Provide the [X, Y] coordinate of the cell's center where the given text is located.  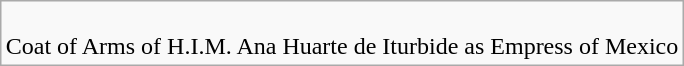
Coat of Arms of H.I.M. Ana Huarte de Iturbide as Empress of Mexico [342, 34]
